Extract the [X, Y] coordinate from the center of the cell holding the provided text.  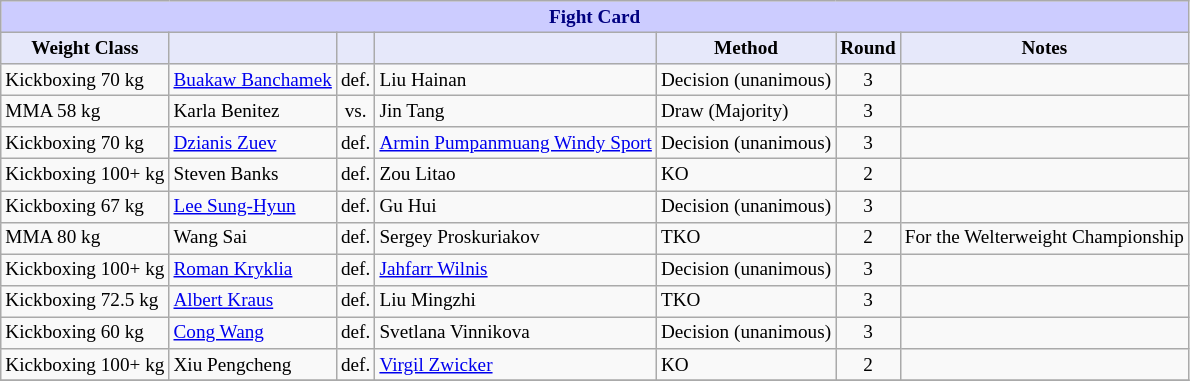
Fight Card [595, 17]
Virgil Zwicker [516, 365]
Jin Tang [516, 111]
Draw (Majority) [746, 111]
Karla Benitez [252, 111]
Round [868, 48]
Xiu Pengcheng [252, 365]
Kickboxing 60 kg [85, 333]
Liu Hainan [516, 80]
Weight Class [85, 48]
Roman Kryklia [252, 270]
MMA 80 kg [85, 238]
Lee Sung-Hyun [252, 206]
Method [746, 48]
Sergey Proskuriakov [516, 238]
Cong Wang [252, 333]
vs. [355, 111]
Armin Pumpanmuang Windy Sport [516, 143]
Steven Banks [252, 175]
Dzianis Zuev [252, 143]
Kickboxing 72.5 kg [85, 301]
Svetlana Vinnikova [516, 333]
Buakaw Banchamek [252, 80]
Zou Litao [516, 175]
For the Welterweight Championship [1044, 238]
Wang Sai [252, 238]
Albert Kraus [252, 301]
MMA 58 kg [85, 111]
Gu Hui [516, 206]
Liu Mingzhi [516, 301]
Jahfarr Wilnis [516, 270]
Kickboxing 67 kg [85, 206]
Notes [1044, 48]
